Detect which cell encompasses the target text, then output its (x, y) center coordinate. 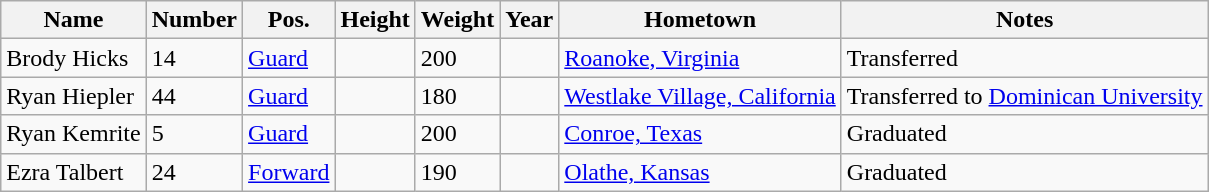
Transferred to Dominican University (1024, 96)
Roanoke, Virginia (700, 58)
Ryan Kemrite (74, 134)
Height (375, 20)
14 (194, 58)
Olathe, Kansas (700, 172)
Transferred (1024, 58)
Forward (289, 172)
Conroe, Texas (700, 134)
Ezra Talbert (74, 172)
Hometown (700, 20)
5 (194, 134)
Ryan Hiepler (74, 96)
Number (194, 20)
Notes (1024, 20)
Name (74, 20)
24 (194, 172)
180 (457, 96)
Pos. (289, 20)
44 (194, 96)
190 (457, 172)
Weight (457, 20)
Year (530, 20)
Westlake Village, California (700, 96)
Brody Hicks (74, 58)
